Return [X, Y] of the center of cell containing provided text 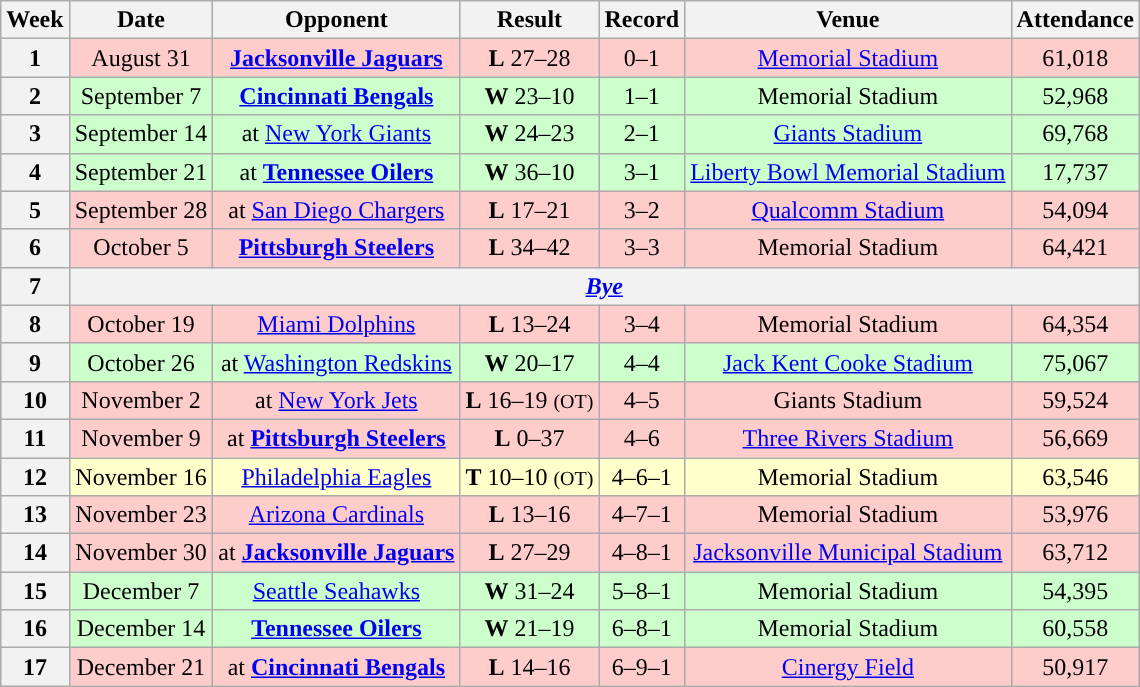
November 23 [141, 515]
54,094 [1075, 210]
3 [35, 134]
L 14–16 [530, 667]
W 31–24 [530, 591]
Jacksonville Municipal Stadium [848, 553]
54,395 [1075, 591]
64,354 [1075, 324]
Date [141, 20]
69,768 [1075, 134]
Venue [848, 20]
4–4 [642, 362]
3–2 [642, 210]
W 21–19 [530, 629]
75,067 [1075, 362]
63,712 [1075, 553]
L 0–37 [530, 438]
L 13–24 [530, 324]
2 [35, 96]
November 16 [141, 477]
16 [35, 629]
Seattle Seahawks [336, 591]
October 26 [141, 362]
10 [35, 400]
6 [35, 248]
at Jacksonville Jaguars [336, 553]
9 [35, 362]
W 24–23 [530, 134]
November 30 [141, 553]
1 [35, 58]
Cinergy Field [848, 667]
5 [35, 210]
September 28 [141, 210]
4–6–1 [642, 477]
September 14 [141, 134]
at New York Giants [336, 134]
2–1 [642, 134]
Tennessee Oilers [336, 629]
Jacksonville Jaguars [336, 58]
L 27–28 [530, 58]
4–6 [642, 438]
14 [35, 553]
November 9 [141, 438]
3–4 [642, 324]
W 20–17 [530, 362]
Arizona Cardinals [336, 515]
at Tennessee Oilers [336, 172]
October 19 [141, 324]
53,976 [1075, 515]
59,524 [1075, 400]
December 14 [141, 629]
at Cincinnati Bengals [336, 667]
17,737 [1075, 172]
Philadelphia Eagles [336, 477]
3–3 [642, 248]
7 [35, 286]
at San Diego Chargers [336, 210]
52,968 [1075, 96]
at New York Jets [336, 400]
L 16–19 (OT) [530, 400]
Opponent [336, 20]
September 7 [141, 96]
8 [35, 324]
at Washington Redskins [336, 362]
61,018 [1075, 58]
W 23–10 [530, 96]
L 34–42 [530, 248]
Result [530, 20]
12 [35, 477]
13 [35, 515]
56,669 [1075, 438]
October 5 [141, 248]
W 36–10 [530, 172]
December 7 [141, 591]
15 [35, 591]
December 21 [141, 667]
Bye [604, 286]
4–8–1 [642, 553]
L 13–16 [530, 515]
64,421 [1075, 248]
5–8–1 [642, 591]
4–5 [642, 400]
60,558 [1075, 629]
3–1 [642, 172]
1–1 [642, 96]
4–7–1 [642, 515]
November 2 [141, 400]
50,917 [1075, 667]
Cincinnati Bengals [336, 96]
September 21 [141, 172]
at Pittsburgh Steelers [336, 438]
6–8–1 [642, 629]
Attendance [1075, 20]
Qualcomm Stadium [848, 210]
August 31 [141, 58]
4 [35, 172]
Jack Kent Cooke Stadium [848, 362]
Miami Dolphins [336, 324]
6–9–1 [642, 667]
Week [35, 20]
0–1 [642, 58]
Record [642, 20]
63,546 [1075, 477]
11 [35, 438]
T 10–10 (OT) [530, 477]
Three Rivers Stadium [848, 438]
L 17–21 [530, 210]
Pittsburgh Steelers [336, 248]
Liberty Bowl Memorial Stadium [848, 172]
L 27–29 [530, 553]
17 [35, 667]
